Extract the [x, y] coordinate from the center of the cell holding the provided text.  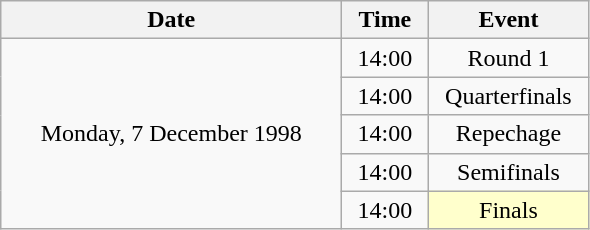
Monday, 7 December 1998 [172, 134]
Semifinals [508, 172]
Round 1 [508, 58]
Finals [508, 210]
Quarterfinals [508, 96]
Event [508, 20]
Repechage [508, 134]
Date [172, 20]
Time [385, 20]
